Identify which cell holds the provided text, then report its (x, y) central coordinate. 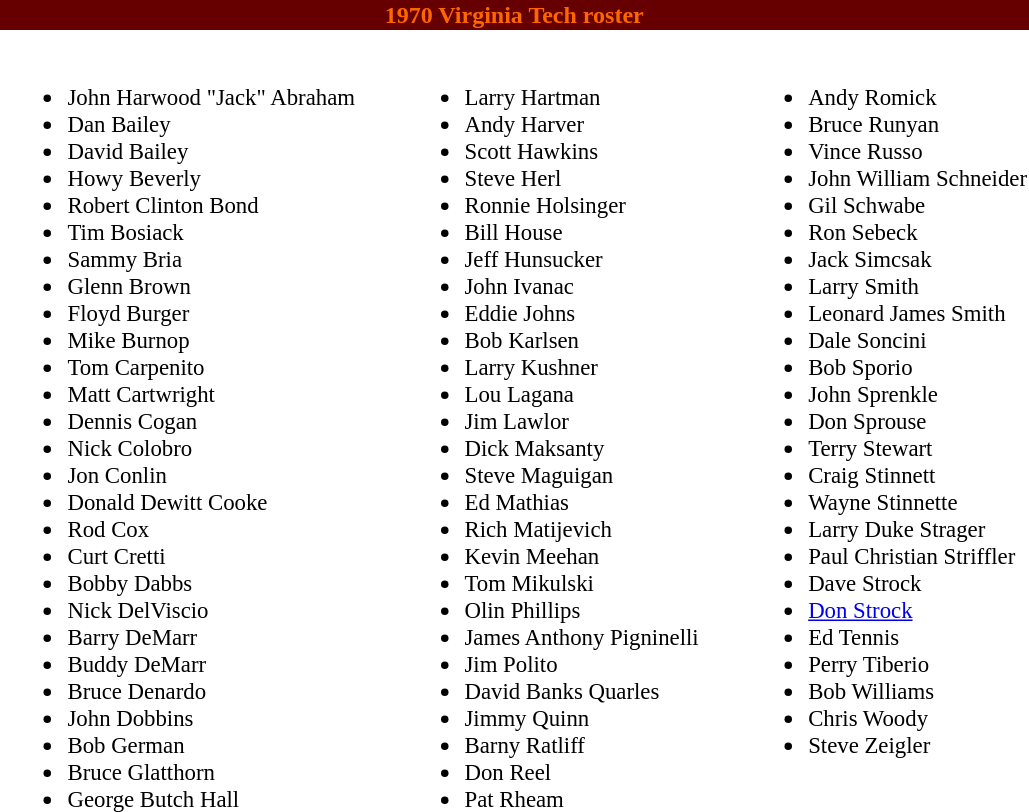
1970 Virginia Tech roster (514, 15)
